Determine the (x, y) coordinate at the center of the cell enclosing the given text.  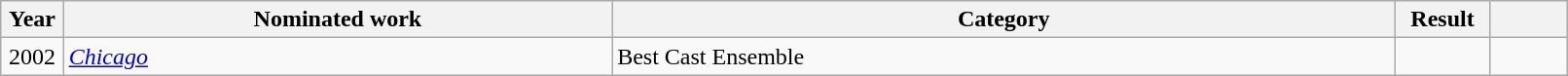
2002 (32, 57)
Best Cast Ensemble (1004, 57)
Nominated work (338, 19)
Result (1442, 19)
Category (1004, 19)
Chicago (338, 57)
Year (32, 19)
